Search for the cell housing the specified text and yield its (x, y) center coordinate. 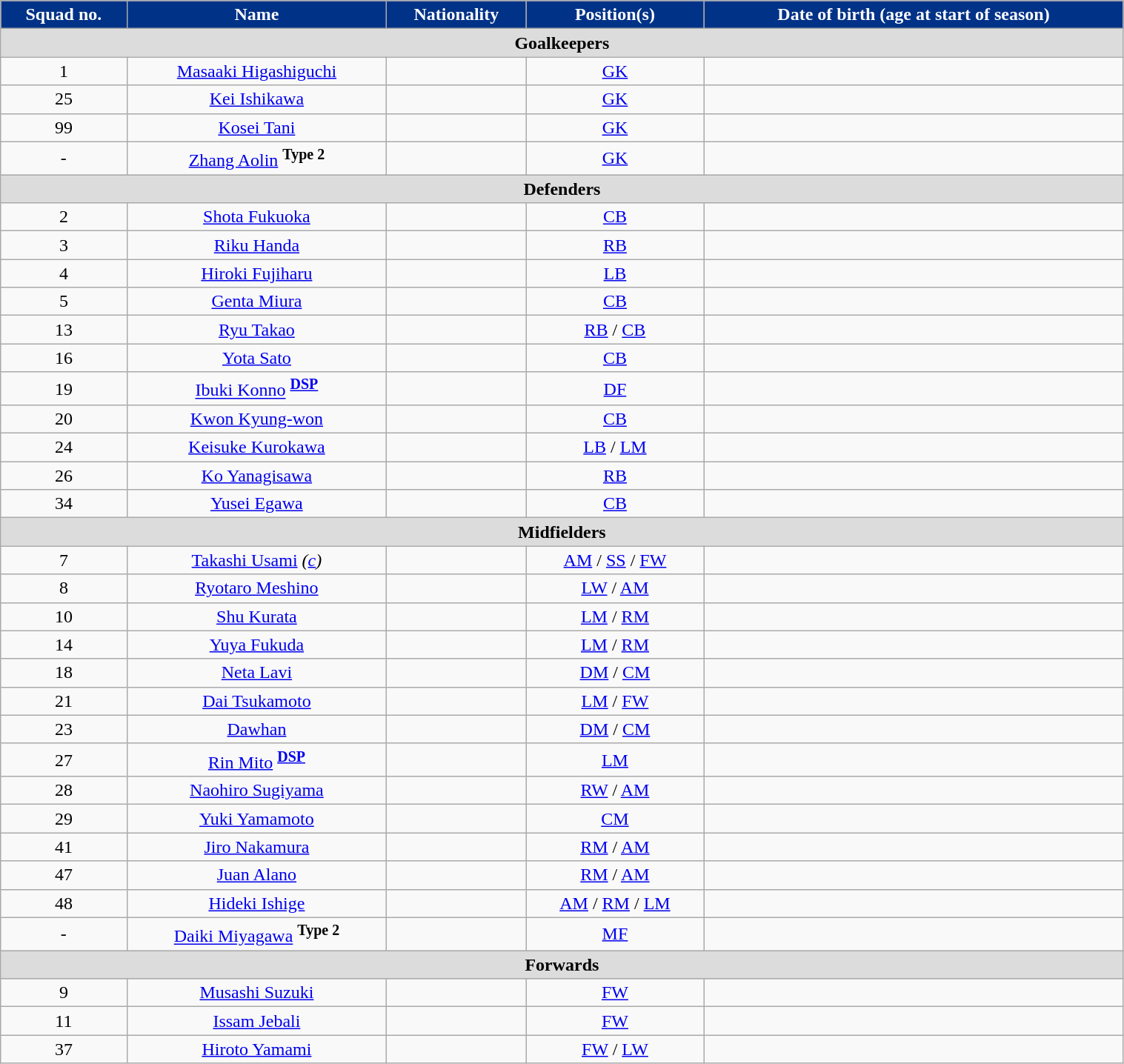
28 (64, 791)
29 (64, 819)
Naohiro Sugiyama (256, 791)
2 (64, 217)
LB / LM (615, 448)
AM / SS / FW (615, 560)
LW / AM (615, 588)
Ko Yanagisawa (256, 476)
Kwon Kyung-won (256, 419)
FW / LW (615, 1049)
25 (64, 99)
Issam Jebali (256, 1021)
Shota Fukuoka (256, 217)
Hiroto Yamami (256, 1049)
Neta Lavi (256, 673)
AM / RM / LM (615, 903)
Defenders (562, 189)
RW / AM (615, 791)
48 (64, 903)
Juan Alano (256, 875)
Ryu Takao (256, 330)
19 (64, 388)
10 (64, 616)
Nationality (456, 15)
Keisuke Kurokawa (256, 448)
Musashi Suzuki (256, 993)
4 (64, 273)
Genta Miura (256, 302)
Kosei Tani (256, 127)
8 (64, 588)
DF (615, 388)
Yota Sato (256, 358)
23 (64, 729)
Yusei Egawa (256, 504)
Forwards (562, 965)
Position(s) (615, 15)
Yuya Fukuda (256, 645)
26 (64, 476)
Jiro Nakamura (256, 847)
3 (64, 245)
LM / FW (615, 701)
CM (615, 819)
Zhang Aolin Type 2 (256, 159)
Kei Ishikawa (256, 99)
Takashi Usami (c) (256, 560)
9 (64, 993)
LM (615, 760)
Daiki Miyagawa Type 2 (256, 934)
Hideki Ishige (256, 903)
RB / CB (615, 330)
Shu Kurata (256, 616)
LB (615, 273)
Squad no. (64, 15)
Ryotaro Meshino (256, 588)
1 (64, 71)
7 (64, 560)
47 (64, 875)
99 (64, 127)
34 (64, 504)
14 (64, 645)
Midfielders (562, 532)
21 (64, 701)
20 (64, 419)
5 (64, 302)
Rin Mito DSP (256, 760)
Riku Handa (256, 245)
11 (64, 1021)
Dai Tsukamoto (256, 701)
Hiroki Fujiharu (256, 273)
13 (64, 330)
Masaaki Higashiguchi (256, 71)
24 (64, 448)
Dawhan (256, 729)
Name (256, 15)
MF (615, 934)
Goalkeepers (562, 43)
Ibuki Konno DSP (256, 388)
Yuki Yamamoto (256, 819)
18 (64, 673)
37 (64, 1049)
Date of birth (age at start of season) (914, 15)
27 (64, 760)
41 (64, 847)
16 (64, 358)
